Detect which cell encompasses the target text, then output its (x, y) center coordinate. 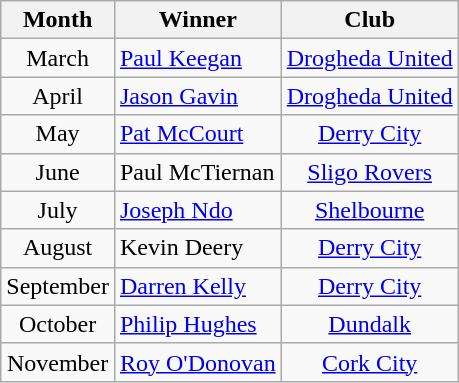
Paul McTiernan (198, 172)
Pat McCourt (198, 134)
Joseph Ndo (198, 210)
Philip Hughes (198, 324)
November (58, 362)
Jason Gavin (198, 96)
Club (370, 20)
Roy O'Donovan (198, 362)
Month (58, 20)
Cork City (370, 362)
August (58, 248)
April (58, 96)
September (58, 286)
Darren Kelly (198, 286)
July (58, 210)
May (58, 134)
Dundalk (370, 324)
Kevin Deery (198, 248)
Paul Keegan (198, 58)
Shelbourne (370, 210)
March (58, 58)
Winner (198, 20)
October (58, 324)
Sligo Rovers (370, 172)
June (58, 172)
